Detect which cell encompasses the target text, then output its [x, y] center coordinate. 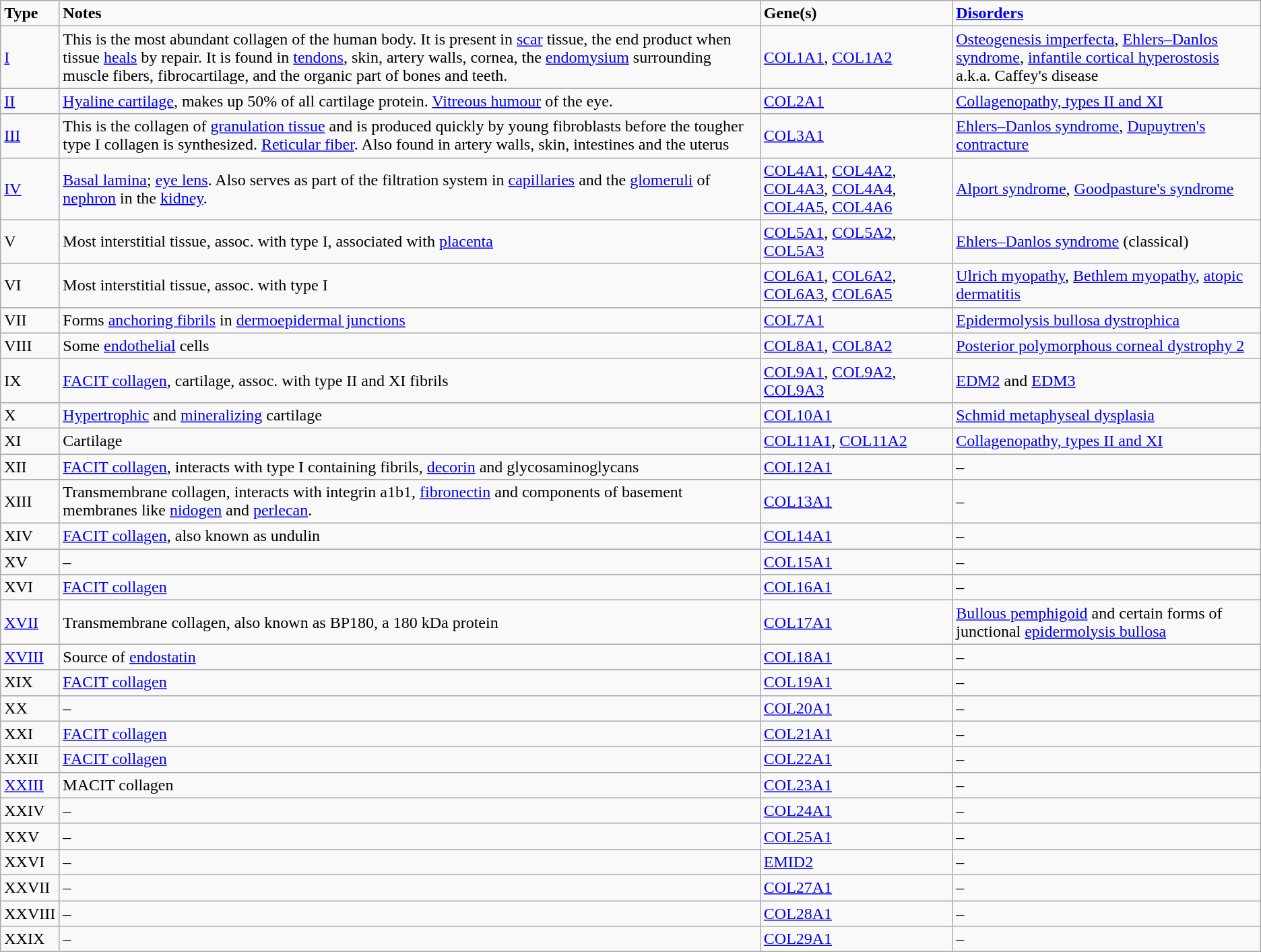
III [30, 136]
COL14A1 [855, 536]
XV [30, 562]
COL7A1 [855, 320]
COL5A1, COL5A2, COL5A3 [855, 241]
XXIV [30, 811]
COL1A1, COL1A2 [855, 57]
Transmembrane collagen, interacts with integrin a1b1, fibronectin and components of basement membranes like nidogen and perlecan. [410, 501]
FACIT collagen, cartilage, assoc. with type II and XI fibrils [410, 380]
XX [30, 708]
COL17A1 [855, 623]
Schmid metaphyseal dysplasia [1107, 415]
VII [30, 320]
EDM2 and EDM3 [1107, 380]
I [30, 57]
XIV [30, 536]
XI [30, 441]
COL28A1 [855, 913]
Cartilage [410, 441]
XVI [30, 588]
Bullous pemphigoid and certain forms of junctional epidermolysis bullosa [1107, 623]
Basal lamina; eye lens. Also serves as part of the filtration system in capillaries and the glomeruli of nephron in the kidney. [410, 189]
COL20A1 [855, 708]
XXVII [30, 887]
IX [30, 380]
COL22A1 [855, 759]
COL8A1, COL8A2 [855, 346]
V [30, 241]
XVIII [30, 657]
Type [30, 13]
COL13A1 [855, 501]
Transmembrane collagen, also known as BP180, a 180 kDa protein [410, 623]
COL12A1 [855, 467]
II [30, 101]
COL24A1 [855, 811]
XXIII [30, 785]
Hyaline cartilage, makes up 50% of all cartilage protein. Vitreous humour of the eye. [410, 101]
IV [30, 189]
Gene(s) [855, 13]
Posterior polymorphous corneal dystrophy 2 [1107, 346]
Ehlers–Danlos syndrome, Dupuytren's contracture [1107, 136]
COL21A1 [855, 734]
Notes [410, 13]
COL29A1 [855, 939]
FACIT collagen, interacts with type I containing fibrils, decorin and glycosaminoglycans [410, 467]
Hypertrophic and mineralizing cartilage [410, 415]
Ehlers–Danlos syndrome (classical) [1107, 241]
XXVI [30, 862]
XXII [30, 759]
XIII [30, 501]
COL16A1 [855, 588]
VIII [30, 346]
XXVIII [30, 913]
COL9A1, COL9A2, COL9A3 [855, 380]
Source of endostatin [410, 657]
COL23A1 [855, 785]
VI [30, 286]
MACIT collagen [410, 785]
XIX [30, 683]
XXV [30, 836]
XXIX [30, 939]
Epidermolysis bullosa dystrophica [1107, 320]
X [30, 415]
EMID2 [855, 862]
XVII [30, 623]
COL10A1 [855, 415]
Some endothelial cells [410, 346]
COL25A1 [855, 836]
COL4A1, COL4A2, COL4A3, COL4A4, COL4A5, COL4A6 [855, 189]
Forms anchoring fibrils in dermoepidermal junctions [410, 320]
COL6A1, COL6A2, COL6A3, COL6A5 [855, 286]
COL27A1 [855, 887]
Disorders [1107, 13]
XII [30, 467]
FACIT collagen, also known as undulin [410, 536]
XXI [30, 734]
Ulrich myopathy, Bethlem myopathy, atopic dermatitis [1107, 286]
Most interstitial tissue, assoc. with type I [410, 286]
COL15A1 [855, 562]
COL18A1 [855, 657]
COL3A1 [855, 136]
Alport syndrome, Goodpasture's syndrome [1107, 189]
COL2A1 [855, 101]
Osteogenesis imperfecta, Ehlers–Danlos syndrome, infantile cortical hyperostosis a.k.a. Caffey's disease [1107, 57]
Most interstitial tissue, assoc. with type I, associated with placenta [410, 241]
COL11A1, COL11A2 [855, 441]
COL19A1 [855, 683]
